Search for the cell housing the specified text and yield its [x, y] center coordinate. 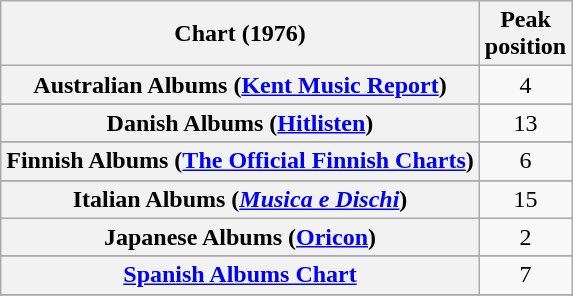
Italian Albums (Musica e Dischi) [240, 199]
15 [525, 199]
Australian Albums (Kent Music Report) [240, 85]
Chart (1976) [240, 34]
Peakposition [525, 34]
2 [525, 237]
7 [525, 275]
Danish Albums (Hitlisten) [240, 123]
4 [525, 85]
6 [525, 161]
13 [525, 123]
Finnish Albums (The Official Finnish Charts) [240, 161]
Japanese Albums (Oricon) [240, 237]
Spanish Albums Chart [240, 275]
